Extract the (X, Y) coordinate from the center of the cell holding the provided text.  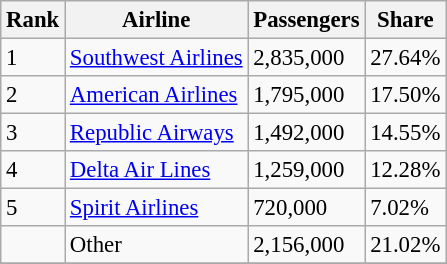
Passengers (306, 20)
Share (406, 20)
1,492,000 (306, 133)
Southwest Airlines (156, 58)
Delta Air Lines (156, 170)
2,156,000 (306, 245)
2,835,000 (306, 58)
1 (33, 58)
1,795,000 (306, 95)
4 (33, 170)
27.64% (406, 58)
Other (156, 245)
Republic Airways (156, 133)
Spirit Airlines (156, 208)
720,000 (306, 208)
2 (33, 95)
14.55% (406, 133)
3 (33, 133)
Airline (156, 20)
1,259,000 (306, 170)
12.28% (406, 170)
5 (33, 208)
7.02% (406, 208)
17.50% (406, 95)
American Airlines (156, 95)
21.02% (406, 245)
Rank (33, 20)
